Output the (x, y) coordinate of the center of the cell containing the given text.  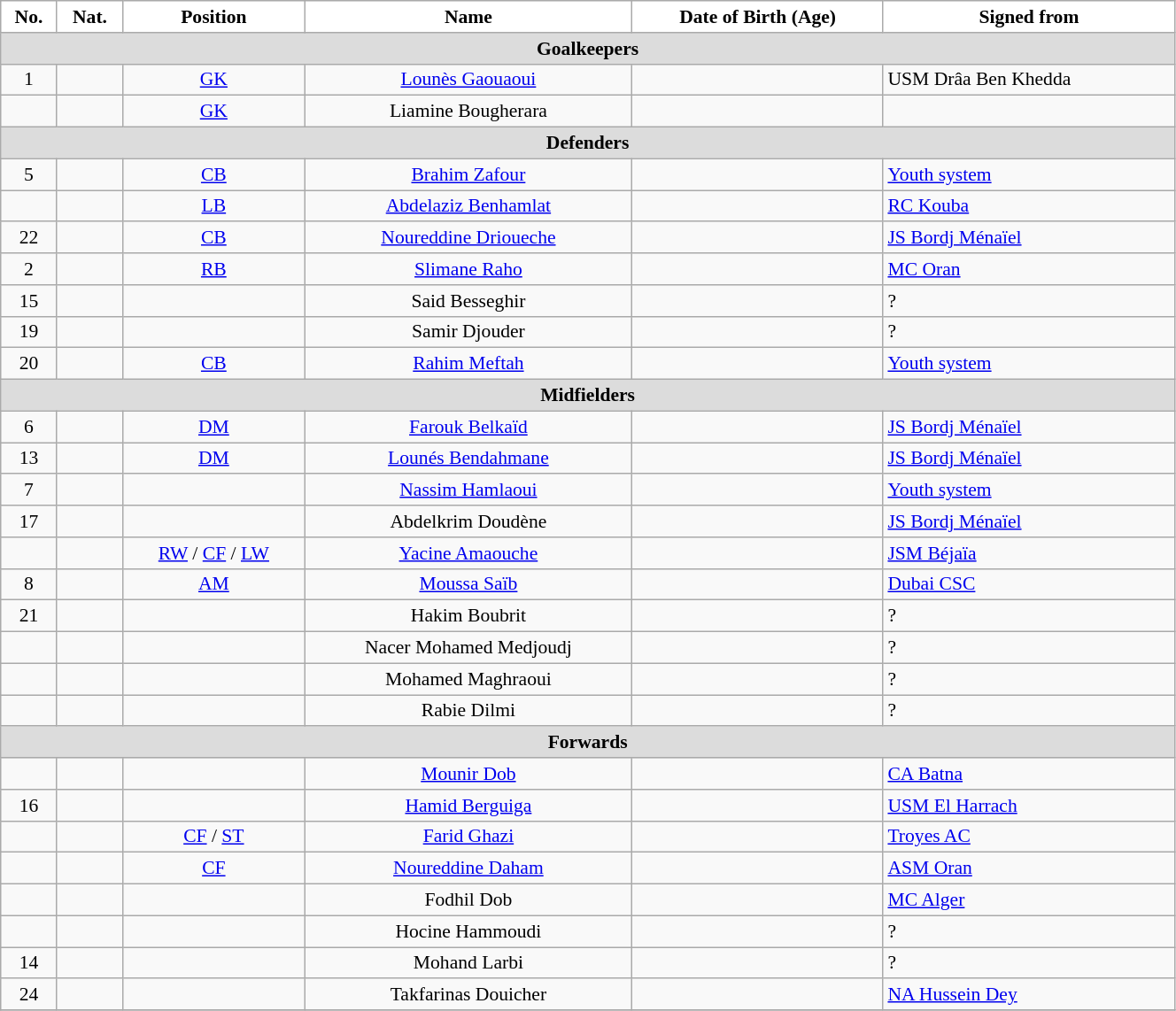
Noureddine Drioueche (468, 238)
Signed from (1029, 17)
13 (29, 459)
CF / ST (214, 837)
USM Drâa Ben Khedda (1029, 80)
Date of Birth (Age) (758, 17)
Yacine Amaouche (468, 553)
Fodhil Dob (468, 900)
ASM Oran (1029, 868)
NA Hussein Dey (1029, 995)
RC Kouba (1029, 206)
Lounès Gaouaoui (468, 80)
Moussa Saïb (468, 584)
MC Oran (1029, 269)
AM (214, 584)
19 (29, 332)
Lounés Bendahmane (468, 459)
2 (29, 269)
Mohand Larbi (468, 963)
Rabie Dilmi (468, 711)
22 (29, 238)
Noureddine Daham (468, 868)
Nacer Mohamed Medjoudj (468, 648)
14 (29, 963)
Brahim Zafour (468, 174)
5 (29, 174)
Nat. (89, 17)
No. (29, 17)
Position (214, 17)
Hakim Boubrit (468, 616)
7 (29, 490)
Midfielders (588, 396)
Forwards (588, 743)
Name (468, 17)
JSM Béjaïa (1029, 553)
Mohamed Maghraoui (468, 679)
16 (29, 806)
RB (214, 269)
Rahim Meftah (468, 364)
Nassim Hamlaoui (468, 490)
USM El Harrach (1029, 806)
Abdelkrim Doudène (468, 521)
Samir Djouder (468, 332)
Troyes AC (1029, 837)
20 (29, 364)
Liamine Bougherara (468, 112)
Said Besseghir (468, 301)
17 (29, 521)
15 (29, 301)
Hocine Hammoudi (468, 931)
Mounir Dob (468, 774)
Goalkeepers (588, 49)
24 (29, 995)
Takfarinas Douicher (468, 995)
6 (29, 427)
Farid Ghazi (468, 837)
1 (29, 80)
8 (29, 584)
MC Alger (1029, 900)
CF (214, 868)
Dubai CSC (1029, 584)
LB (214, 206)
CA Batna (1029, 774)
Farouk Belkaïd (468, 427)
RW / CF / LW (214, 553)
Defenders (588, 143)
Hamid Berguiga (468, 806)
21 (29, 616)
Abdelaziz Benhamlat (468, 206)
Slimane Raho (468, 269)
